For the text-containing cell, return its midpoint in [x, y] coordinate format. 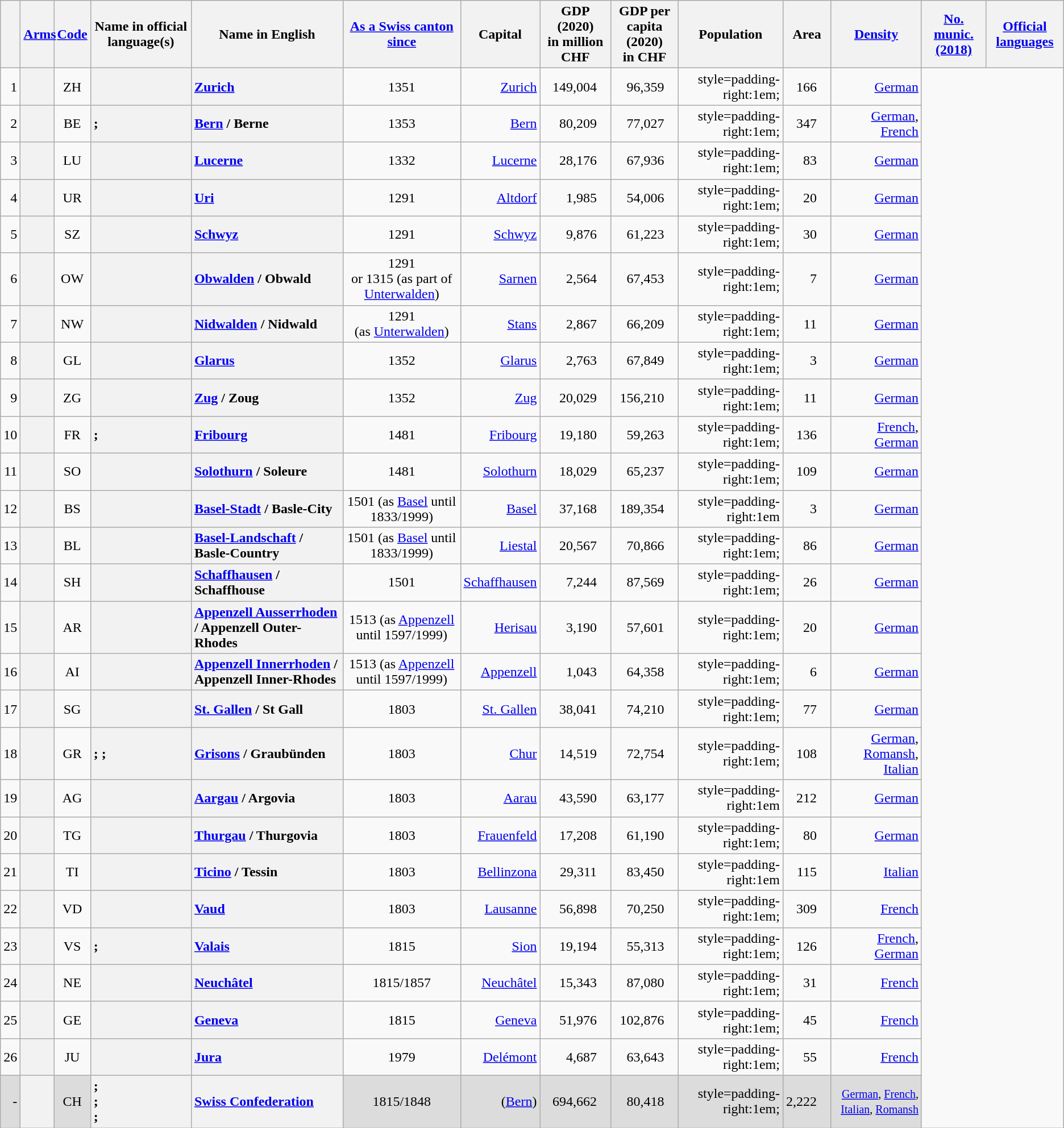
38,041 [575, 709]
212 [807, 798]
Bellinzona [500, 872]
4,687 [575, 1057]
166 [807, 86]
GDP (2020)in million CHF [575, 34]
SG [72, 709]
Basel [500, 508]
German, French, Italian, Romansh [876, 1101]
80 [807, 835]
2,763 [575, 360]
15,343 [575, 983]
UR [72, 198]
- [10, 1101]
Valais [267, 946]
Zug [500, 398]
No. munic. (2018) [954, 34]
OW [72, 279]
SZ [72, 234]
AI [72, 672]
SH [72, 583]
1 [10, 86]
149,004 [575, 86]
51,976 [575, 1019]
1,985 [575, 198]
Lausanne [500, 909]
FR [72, 434]
1501 [401, 583]
St. Gallen [500, 709]
54,006 [645, 198]
694,662 [575, 1101]
80,209 [575, 124]
61,190 [645, 835]
63,177 [645, 798]
80,418 [645, 1101]
67,849 [645, 360]
5 [10, 234]
Appenzell Ausserrhoden / Appenzell Outer-Rhodes [267, 627]
189,354 [645, 508]
ZG [72, 398]
TG [72, 835]
83,450 [645, 872]
37,168 [575, 508]
20,567 [575, 546]
2,867 [575, 324]
21 [10, 872]
1979 [401, 1057]
LU [72, 160]
Stans [500, 324]
2,564 [575, 279]
NE [72, 983]
As a Swiss canton since [401, 34]
1815/1848 [401, 1101]
Liestal [500, 546]
22 [10, 909]
59,263 [645, 434]
86 [807, 546]
Nidwalden / Nidwald [267, 324]
AG [72, 798]
VD [72, 909]
St. Gallen / St Gall [267, 709]
13 [10, 546]
18,029 [575, 472]
43,590 [575, 798]
Italian [876, 872]
24 [10, 983]
Appenzell Innerrhoden / Appenzell Inner-Rhodes [267, 672]
19,194 [575, 946]
10 [10, 434]
61,223 [645, 234]
Basel-Stadt / Basle-City [267, 508]
BL [72, 546]
102,876 [645, 1019]
Schaffhausen / Schaffhouse [267, 583]
1351 [401, 86]
Basel-Landschaft / Basle-Country [267, 546]
66,209 [645, 324]
72,754 [645, 754]
77,027 [645, 124]
14,519 [575, 754]
156,210 [645, 398]
87,080 [645, 983]
GDP percapita (2020)in CHF [645, 34]
23 [10, 946]
57,601 [645, 627]
Appenzell [500, 672]
Sarnen [500, 279]
7,244 [575, 583]
126 [807, 946]
8 [10, 360]
70,250 [645, 909]
18 [10, 754]
87,569 [645, 583]
347 [807, 124]
115 [807, 872]
Name in official language(s) [141, 34]
Density [876, 34]
96,359 [645, 86]
Arms [38, 34]
Aarau [500, 798]
15 [10, 627]
14 [10, 583]
SO [72, 472]
65,237 [645, 472]
Vaud [267, 909]
Solothurn [500, 472]
31 [807, 983]
Area [807, 34]
4 [10, 198]
Name in English [267, 34]
3,190 [575, 627]
Aargau / Argovia [267, 798]
64,358 [645, 672]
Ticino / Tessin [267, 872]
Herisau [500, 627]
Population [730, 34]
Solothurn / Soleure [267, 472]
19,180 [575, 434]
67,453 [645, 279]
Bern [500, 124]
German, French [876, 124]
45 [807, 1019]
70,866 [645, 546]
Schaffhausen [500, 583]
GR [72, 754]
Code [72, 34]
Capital [500, 34]
1332 [401, 160]
20,029 [575, 398]
12 [10, 508]
Sion [500, 946]
Thurgau / Thurgovia [267, 835]
55,313 [645, 946]
109 [807, 472]
Altdorf [500, 198]
BE [72, 124]
GE [72, 1019]
ZH [72, 86]
Grisons / Graubünden [267, 754]
309 [807, 909]
Frauenfeld [500, 835]
108 [807, 754]
29,311 [575, 872]
77 [807, 709]
17 [10, 709]
Jura [267, 1057]
Official languages [1025, 34]
Zug / Zoug [267, 398]
16 [10, 672]
Obwalden / Obwald [267, 279]
TI [72, 872]
1291 (as Unterwalden) [401, 324]
17,208 [575, 835]
74,210 [645, 709]
Delémont [500, 1057]
1291 or 1315 (as part of Unterwalden) [401, 279]
25 [10, 1019]
2,222 [807, 1101]
German, Romansh, Italian [876, 754]
NW [72, 324]
BS [72, 508]
Swiss Confederation [267, 1101]
(Bern) [500, 1101]
Chur [500, 754]
55 [807, 1057]
1353 [401, 124]
VS [72, 946]
1,043 [575, 672]
67,936 [645, 160]
63,643 [645, 1057]
;;; [141, 1101]
GL [72, 360]
1815/1857 [401, 983]
JU [72, 1057]
AR [72, 627]
Bern / Berne [267, 124]
Uri [267, 198]
9,876 [575, 234]
56,898 [575, 909]
19 [10, 798]
9 [10, 398]
28,176 [575, 160]
30 [807, 234]
136 [807, 434]
83 [807, 160]
2 [10, 124]
CH [72, 1101]
; ; [141, 754]
